Find where the given text appears and provide that cell's center as (X, Y) coordinate. 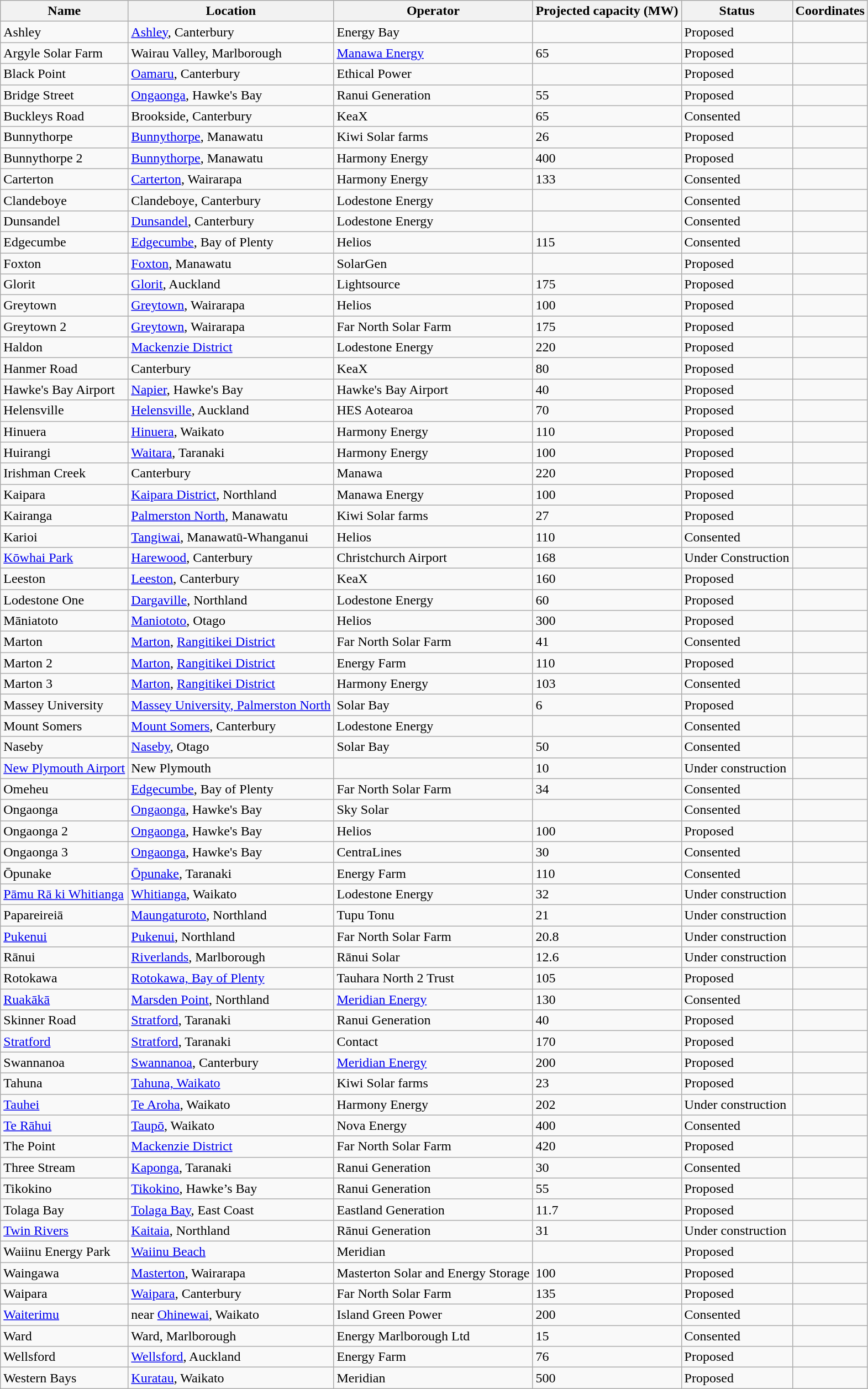
Dargaville, Northland (231, 599)
Argyle Solar Farm (64, 53)
Papareireiā (64, 915)
76 (607, 1357)
Naseby (64, 747)
Huirangi (64, 453)
170 (607, 1041)
Kaipara (64, 494)
Carterton (64, 179)
Waiinu Energy Park (64, 1251)
Marsden Point, Northland (231, 999)
27 (607, 515)
Kaipara District, Northland (231, 494)
Western Bays (64, 1378)
34 (607, 789)
80 (607, 369)
Rotokawa (64, 978)
Tupu Tonu (433, 915)
23 (607, 1083)
Leeston, Canterbury (231, 578)
Wairau Valley, Marlborough (231, 53)
Ongaonga 3 (64, 852)
Ethical Power (433, 74)
Ward (64, 1336)
105 (607, 978)
Omeheu (64, 789)
Nova Energy (433, 1125)
Helensville (64, 411)
Swannanoa, Canterbury (231, 1062)
Buckleys Road (64, 116)
Masterton, Wairarapa (231, 1272)
Kairanga (64, 515)
Maniototo, Otago (231, 621)
Ōpunake (64, 873)
Dunsandel, Canterbury (231, 221)
Ōpunake, Taranaki (231, 873)
Te Rāhui (64, 1125)
Oamaru, Canterbury (231, 74)
Marton (64, 642)
135 (607, 1294)
103 (607, 684)
Clandeboye (64, 200)
Mount Somers, Canterbury (231, 726)
Māniatoto (64, 621)
Helensville, Auckland (231, 411)
Wellsford (64, 1357)
Lightsource (433, 285)
Tangiwai, Manawatū-Whanganui (231, 536)
Te Aroha, Waikato (231, 1104)
Name (64, 11)
Status (737, 11)
CentraLines (433, 852)
Tahuna (64, 1083)
Palmerston North, Manawatu (231, 515)
Lodestone One (64, 599)
Whitianga, Waikato (231, 894)
300 (607, 621)
HES Aotearoa (433, 411)
Tauhei (64, 1104)
Irishman Creek (64, 473)
32 (607, 894)
Manawa (433, 473)
6 (607, 705)
115 (607, 242)
Three Stream (64, 1167)
20.8 (607, 936)
Waingawa (64, 1272)
Kaponga, Taranaki (231, 1167)
Mount Somers (64, 726)
Maungaturoto, Northland (231, 915)
Ruakākā (64, 999)
Island Green Power (433, 1315)
Operator (433, 11)
Coordinates (830, 11)
Energy Bay (433, 32)
Waipara, Canterbury (231, 1294)
Pukenui (64, 936)
26 (607, 137)
15 (607, 1336)
Marton 3 (64, 684)
Haldon (64, 348)
Contact (433, 1041)
160 (607, 578)
near Ohinewai, Waikato (231, 1315)
Ongaonga 2 (64, 831)
202 (607, 1104)
Leeston (64, 578)
Karioi (64, 536)
130 (607, 999)
Naseby, Otago (231, 747)
Bunnythorpe 2 (64, 158)
Greytown 2 (64, 327)
Swannanoa (64, 1062)
Kuratau, Waikato (231, 1378)
Riverlands, Marlborough (231, 957)
Massey University, Palmerston North (231, 705)
Hinuera, Waikato (231, 432)
12.6 (607, 957)
Rotokawa, Bay of Plenty (231, 978)
Skinner Road (64, 1020)
Bridge Street (64, 95)
420 (607, 1146)
Rānui Generation (433, 1230)
The Point (64, 1146)
Pukenui, Northland (231, 936)
Hinuera (64, 432)
70 (607, 411)
Black Point (64, 74)
168 (607, 557)
60 (607, 599)
Napier, Hawke's Bay (231, 390)
Stratford (64, 1041)
New Plymouth Airport (64, 768)
Clandeboye, Canterbury (231, 200)
Taupō, Waikato (231, 1125)
Rānui Solar (433, 957)
21 (607, 915)
New Plymouth (231, 768)
Kōwhai Park (64, 557)
Tikokino (64, 1188)
500 (607, 1378)
Waipara (64, 1294)
Waitara, Taranaki (231, 453)
Tolaga Bay (64, 1209)
Tikokino, Hawke’s Bay (231, 1188)
Ashley, Canterbury (231, 32)
Harewood, Canterbury (231, 557)
Glorit, Auckland (231, 285)
Carterton, Wairarapa (231, 179)
Tahuna, Waikato (231, 1083)
Foxton, Manawatu (231, 264)
Location (231, 11)
Glorit (64, 285)
Greytown (64, 306)
Projected capacity (MW) (607, 11)
11.7 (607, 1209)
Ashley (64, 32)
Energy Marlborough Ltd (433, 1336)
41 (607, 642)
Sky Solar (433, 810)
Masterton Solar and Energy Storage (433, 1272)
50 (607, 747)
Hanmer Road (64, 369)
Edgecumbe (64, 242)
Ward, Marlborough (231, 1336)
Marton 2 (64, 663)
Kaitaia, Northland (231, 1230)
Dunsandel (64, 221)
Rānui (64, 957)
Tolaga Bay, East Coast (231, 1209)
Under Construction (737, 557)
Foxton (64, 264)
SolarGen (433, 264)
31 (607, 1230)
Waiterimu (64, 1315)
Wellsford, Auckland (231, 1357)
Christchurch Airport (433, 557)
Eastland Generation (433, 1209)
133 (607, 179)
Waiinu Beach (231, 1251)
Pāmu Rā ki Whitianga (64, 894)
10 (607, 768)
Tauhara North 2 Trust (433, 978)
Massey University (64, 705)
Twin Rivers (64, 1230)
Ongaonga (64, 810)
Brookside, Canterbury (231, 116)
Bunnythorpe (64, 137)
